Extract the [x, y] coordinate from the center of the cell holding the provided text.  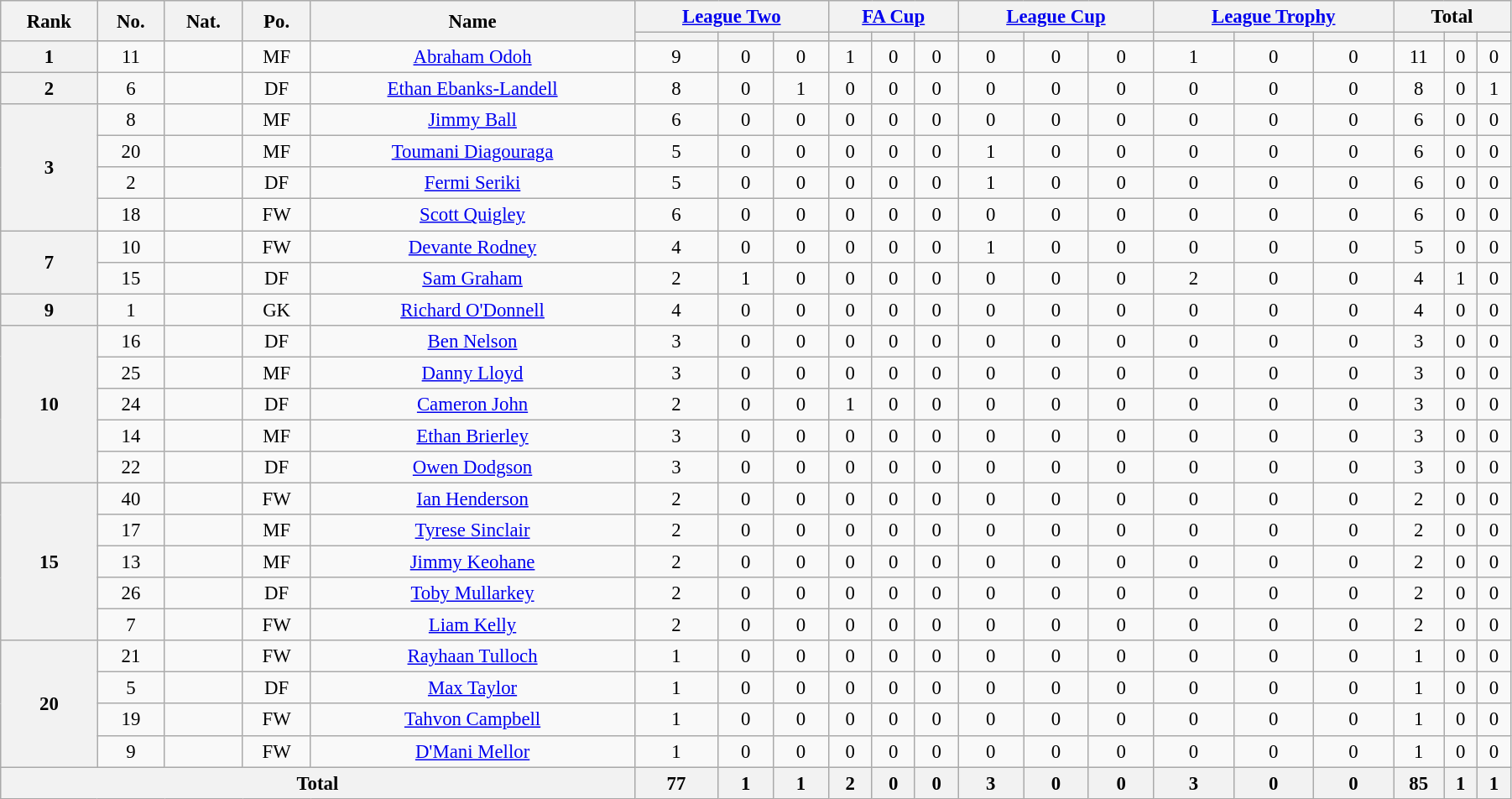
Toumani Diagouraga [472, 152]
Sam Graham [472, 278]
Ian Henderson [472, 499]
League Cup [1056, 17]
Toby Mullarkey [472, 593]
77 [676, 783]
Rayhaan Tulloch [472, 656]
21 [131, 656]
19 [131, 720]
40 [131, 499]
Ethan Ebanks-Landell [472, 89]
No. [131, 21]
16 [131, 341]
Scott Quigley [472, 215]
Fermi Seriki [472, 184]
13 [131, 562]
D'Mani Mellor [472, 751]
24 [131, 405]
22 [131, 467]
Cameron John [472, 405]
League Trophy [1274, 17]
Tahvon Campbell [472, 720]
17 [131, 530]
Jimmy Ball [472, 120]
14 [131, 436]
Name [472, 21]
GK [277, 310]
18 [131, 215]
Jimmy Keohane [472, 562]
25 [131, 373]
26 [131, 593]
Ben Nelson [472, 341]
Max Taylor [472, 688]
Owen Dodgson [472, 467]
Liam Kelly [472, 625]
Nat. [203, 21]
Danny Lloyd [472, 373]
Abraham Odoh [472, 57]
Rank [49, 21]
Po. [277, 21]
85 [1418, 783]
Devante Rodney [472, 247]
Tyrese Sinclair [472, 530]
FA Cup [893, 17]
Ethan Brierley [472, 436]
League Two [732, 17]
Richard O'Donnell [472, 310]
